From the cell containing the given text, extract its center point as (x, y) coordinate. 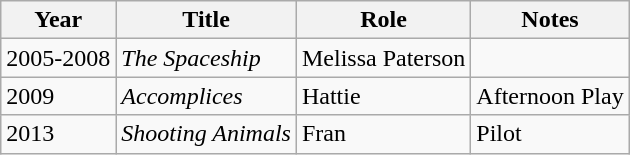
Year (58, 20)
Afternoon Play (550, 96)
2005-2008 (58, 58)
2013 (58, 134)
Melissa Paterson (383, 58)
The Spaceship (206, 58)
Title (206, 20)
Notes (550, 20)
Hattie (383, 96)
Role (383, 20)
Fran (383, 134)
Shooting Animals (206, 134)
2009 (58, 96)
Accomplices (206, 96)
Pilot (550, 134)
